Pinpoint the cell where the given text exists, returning its (X, Y) midpoint coordinate. 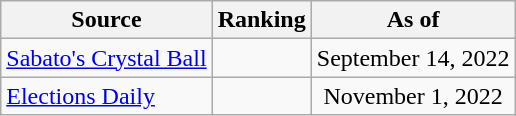
September 14, 2022 (413, 58)
Ranking (262, 20)
Elections Daily (106, 96)
As of (413, 20)
Sabato's Crystal Ball (106, 58)
Source (106, 20)
November 1, 2022 (413, 96)
